For the text-containing cell, return its midpoint in (x, y) coordinate format. 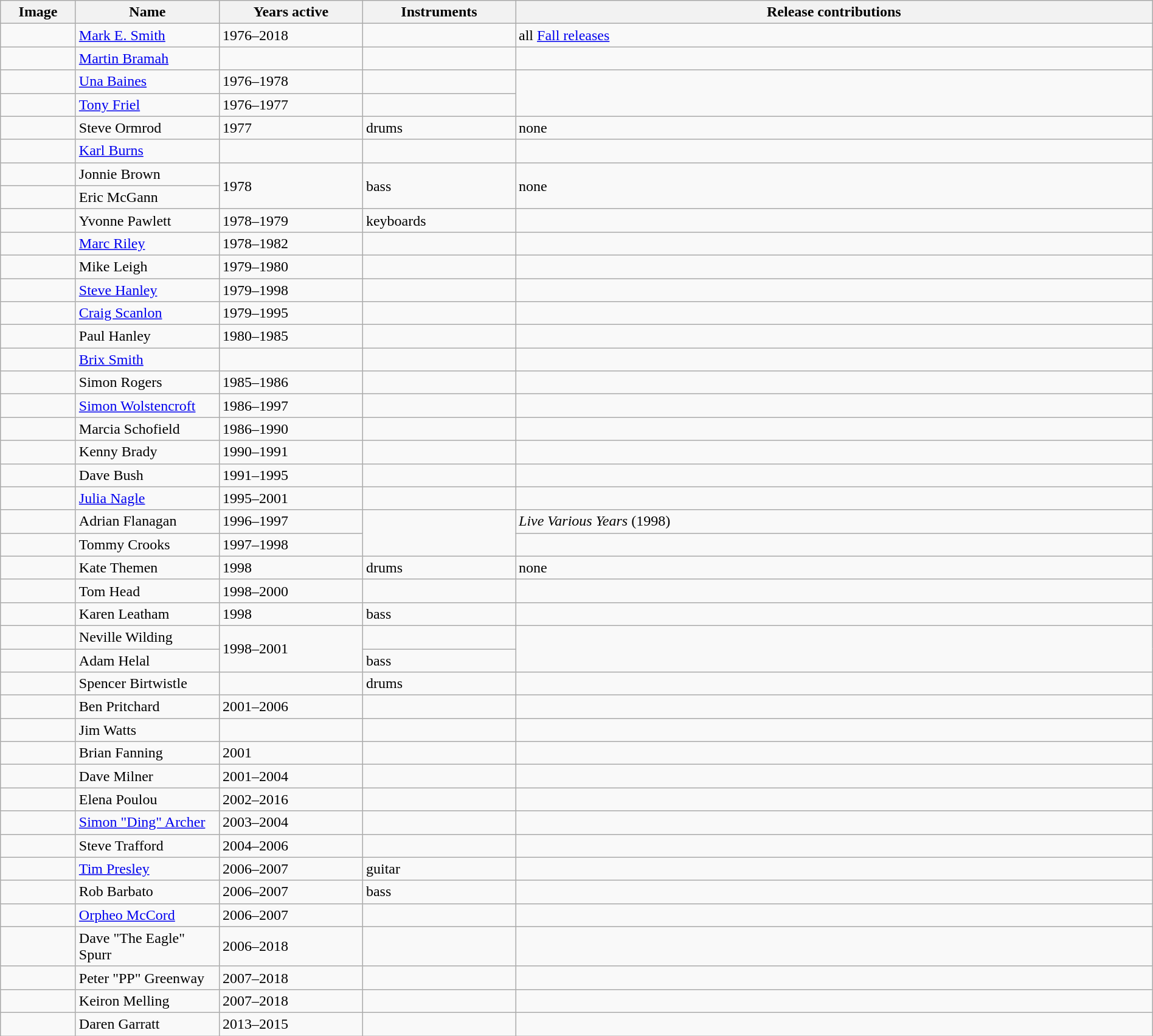
Simon Wolstencroft (147, 406)
Karen Leatham (147, 614)
all Fall releases (834, 35)
Dave Milner (147, 776)
Instruments (439, 12)
Spencer Birtwistle (147, 684)
2002–2016 (291, 799)
2004–2006 (291, 846)
1996–1997 (291, 521)
Image (38, 12)
Craig Scanlon (147, 313)
Yvonne Pawlett (147, 220)
Tim Presley (147, 869)
2001–2006 (291, 707)
1985–1986 (291, 383)
2003–2004 (291, 822)
2006–2018 (291, 947)
guitar (439, 869)
Keiron Melling (147, 1001)
Martin Bramah (147, 58)
1986–1997 (291, 406)
Release contributions (834, 12)
1998–2000 (291, 591)
Simon "Ding" Archer (147, 822)
1976–1978 (291, 82)
Tommy Crooks (147, 544)
1990–1991 (291, 452)
Neville Wilding (147, 637)
Elena Poulou (147, 799)
Paul Hanley (147, 336)
Brix Smith (147, 360)
1995–2001 (291, 498)
Mike Leigh (147, 266)
keyboards (439, 220)
Kate Themen (147, 568)
2001 (291, 753)
1980–1985 (291, 336)
1986–1990 (291, 429)
Adrian Flanagan (147, 521)
Steve Hanley (147, 290)
1978–1979 (291, 220)
Years active (291, 12)
Jonnie Brown (147, 174)
Adam Helal (147, 660)
Live Various Years (1998) (834, 521)
1978 (291, 186)
1977 (291, 128)
1976–1977 (291, 105)
1997–1998 (291, 544)
Rob Barbato (147, 892)
Simon Rogers (147, 383)
Tom Head (147, 591)
1979–1995 (291, 313)
1979–1980 (291, 266)
Dave "The Eagle" Spurr (147, 947)
Ben Pritchard (147, 707)
Mark E. Smith (147, 35)
Marcia Schofield (147, 429)
Peter "PP" Greenway (147, 978)
1991–1995 (291, 475)
1978–1982 (291, 243)
Julia Nagle (147, 498)
2013–2015 (291, 1024)
1979–1998 (291, 290)
Marc Riley (147, 243)
Brian Fanning (147, 753)
Tony Friel (147, 105)
Karl Burns (147, 151)
1976–2018 (291, 35)
2001–2004 (291, 776)
Steve Ormrod (147, 128)
Name (147, 12)
Steve Trafford (147, 846)
Jim Watts (147, 730)
1998–2001 (291, 648)
Eric McGann (147, 197)
Orpheo McCord (147, 915)
Una Baines (147, 82)
Dave Bush (147, 475)
Daren Garratt (147, 1024)
Kenny Brady (147, 452)
